Extract the [x, y] coordinate from the center of the cell holding the provided text.  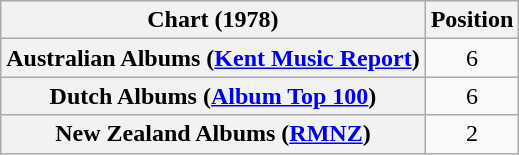
New Zealand Albums (RMNZ) [213, 134]
2 [472, 134]
Position [472, 20]
Dutch Albums (Album Top 100) [213, 96]
Chart (1978) [213, 20]
Australian Albums (Kent Music Report) [213, 58]
